Capture the cell that displays the provided text and extract its (x, y) central coordinate. 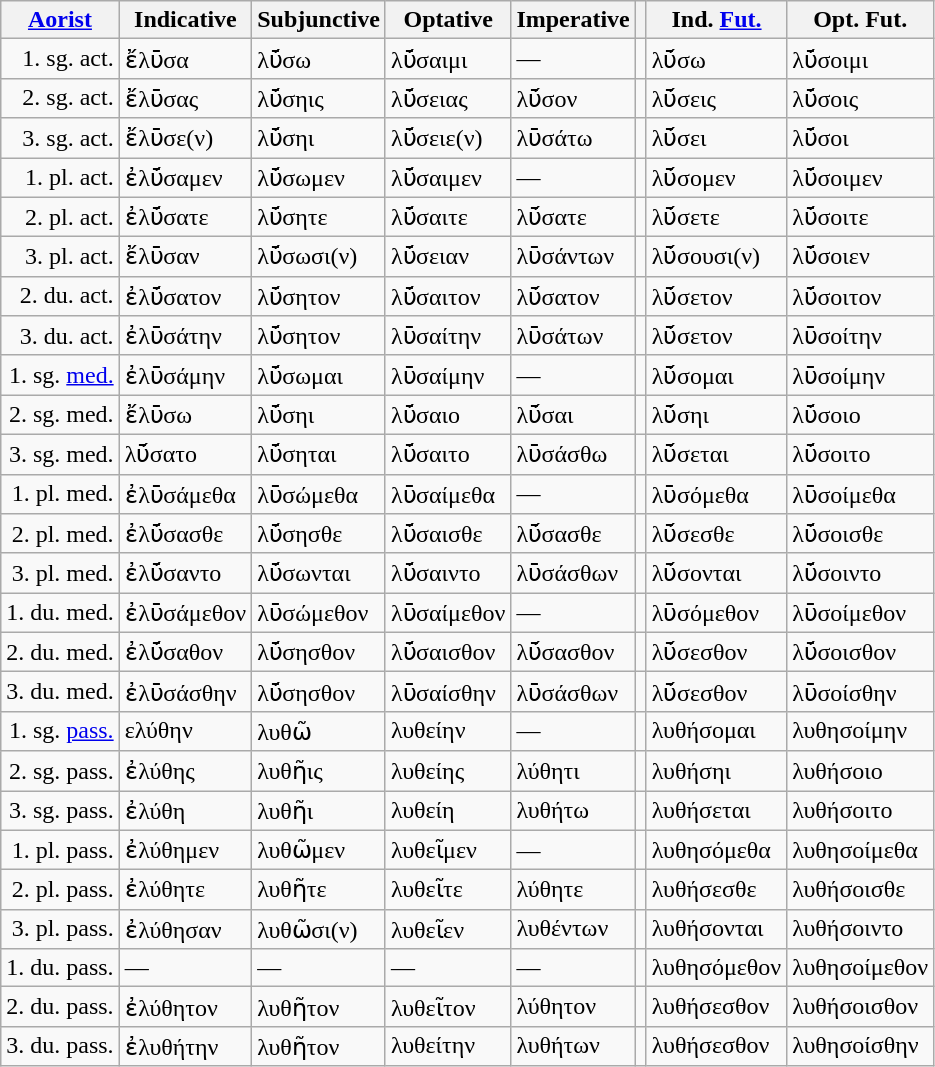
λῡ́σει (716, 138)
λυθεῖτε (448, 890)
λῡ́σασθον (573, 652)
λῡσάτων (573, 336)
λῡσώμεθον (319, 613)
3. pl. pass. (60, 929)
ἔλῡσα (186, 59)
λυθησοίμεθα (860, 850)
λῡ́σειε(ν) (448, 138)
ἐλύθησαν (186, 929)
λυθῶσι(ν) (319, 929)
λύθητε (573, 890)
ἐλῡ́σατον (186, 296)
λυθείτην (448, 1046)
λυθησοίσθην (860, 1046)
ελύθην (186, 731)
3. pl. act. (60, 257)
ἐλῡ́σαμεν (186, 178)
2. pl. med. (60, 534)
1. pl. med. (60, 494)
λῡσοίμεθα (860, 494)
λυθεῖτον (448, 1007)
λυθεῖμεν (448, 850)
λυθείης (448, 771)
λυθήσηι (716, 771)
ἐλῡσάμεθον (186, 613)
λῡ́σατο (186, 454)
1. du. med. (60, 613)
λῡσοίτην (860, 336)
2. pl. act. (60, 217)
ἔλῡσω (186, 415)
λῡσαίμεθα (448, 494)
ἐλῡ́σασθε (186, 534)
2. sg. med. (60, 415)
ἐλῡσάμεθα (186, 494)
λῡ́σωμαι (319, 375)
λυθησοίμην (860, 731)
λυθησόμεθα (716, 850)
λῡ́σαισθον (448, 652)
ἔλῡσας (186, 98)
2. du. act. (60, 296)
λῡ́σουσι(ν) (716, 257)
λῡ́σομεν (716, 178)
λῡ́σοιεν (860, 257)
λυθείη (448, 810)
λῡ́σειας (448, 98)
λῡσαίσθην (448, 692)
2. pl. pass. (60, 890)
λῡσάντων (573, 257)
Indicative (186, 20)
ἐλύθητον (186, 1007)
ἐλῡσάμην (186, 375)
λῡ́σον (573, 98)
λυθεῖεν (448, 929)
3. sg. pass. (60, 810)
λῡ́σαιο (448, 415)
λῡ́σοι (860, 138)
λῡ́σειαν (448, 257)
λύθητι (573, 771)
λῡ́σαιντο (448, 573)
3. sg. med. (60, 454)
λῡ́σοιτο (860, 454)
λῡ́σαι (573, 415)
λῡ́σοιο (860, 415)
ἐλυθήτην (186, 1046)
λῡ́σεται (716, 454)
λῡ́σοιντο (860, 573)
Opt. Fut. (860, 20)
λυθήσεται (716, 810)
λυθῶμεν (319, 850)
λῡ́σετε (716, 217)
λυθησόμεθον (716, 968)
3. pl. med. (60, 573)
Optative (448, 20)
λῡ́σατον (573, 296)
ἐλῡ́σαθον (186, 652)
ἐλῡσάτην (186, 336)
λῡσοίμεθον (860, 613)
λυθησοίμεθον (860, 968)
λυθῆτε (319, 890)
Imperative (573, 20)
3. du. pass. (60, 1046)
ἐλύθη (186, 810)
λῡσαίμεθον (448, 613)
1. pl. pass. (60, 850)
λῡσώμεθα (319, 494)
λῡ́σοιμι (860, 59)
λυθήσονται (716, 929)
λυθῆι (319, 810)
1. sg. med. (60, 375)
λῡ́σαιμι (448, 59)
λῡ́σεις (716, 98)
1. pl. act. (60, 178)
ἐλύθητε (186, 890)
λῡσοίμην (860, 375)
λυθέντων (573, 929)
λῡ́σοις (860, 98)
λῡ́σαιτε (448, 217)
Subjunctive (319, 20)
λυθήτων (573, 1046)
λῡ́σωμεν (319, 178)
λῡ́σητε (319, 217)
3. du. act. (60, 336)
λυθήσοιντο (860, 929)
λῡσάσθω (573, 454)
λῡ́σαιμεν (448, 178)
ἐλῡ́σατε (186, 217)
λῡσόμεθα (716, 494)
λῡ́σηται (319, 454)
λῡ́σατε (573, 217)
1. sg. pass. (60, 731)
λυθήσομαι (716, 731)
λῡ́σαισθε (448, 534)
λῡ́σοισθον (860, 652)
λῡ́σοισθε (860, 534)
2. du. pass. (60, 1007)
Ind. Fut. (716, 20)
λῡσάτω (573, 138)
λῡ́σονται (716, 573)
2. sg. act. (60, 98)
3. sg. act. (60, 138)
1. sg. act. (60, 59)
λῡ́σοιμεν (860, 178)
ἔλῡσε(ν) (186, 138)
3. du. med. (60, 692)
λυθῶ (319, 731)
λῡσαίτην (448, 336)
1. du. pass. (60, 968)
Aorist (60, 20)
λῡσοίσθην (860, 692)
λύθητον (573, 1007)
λυθείην (448, 731)
λυθήσοισθε (860, 890)
λυθήσοιο (860, 771)
λυθήσεσθε (716, 890)
λῡ́σηις (319, 98)
λυθήτω (573, 810)
λυθήσοιτο (860, 810)
ἔλῡσαν (186, 257)
λῡ́σομαι (716, 375)
2. sg. pass. (60, 771)
λῡ́σοιτε (860, 217)
ἐλύθημεν (186, 850)
λῡ́σοιτον (860, 296)
λῡ́σωσι(ν) (319, 257)
λῡ́σαιτον (448, 296)
λῡ́σασθε (573, 534)
λῡ́σησθε (319, 534)
λῡσαίμην (448, 375)
ἐλῡ́σαντο (186, 573)
ἐλῡσάσθην (186, 692)
λυθῆις (319, 771)
λῡ́σαιτο (448, 454)
λῡ́σωνται (319, 573)
λυθήσοισθον (860, 1007)
2. du. med. (60, 652)
λῡσόμεθον (716, 613)
λῡ́σεσθε (716, 534)
ἐλύθης (186, 771)
